Determine the (X, Y) coordinate at the center of the cell enclosing the given text.  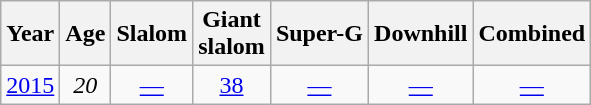
Slalom (152, 34)
20 (86, 85)
Giant slalom (232, 34)
Age (86, 34)
Combined (532, 34)
Downhill (421, 34)
Year (30, 34)
Super-G (319, 34)
2015 (30, 85)
38 (232, 85)
